Pinpoint the cell where the given text exists, returning its (x, y) midpoint coordinate. 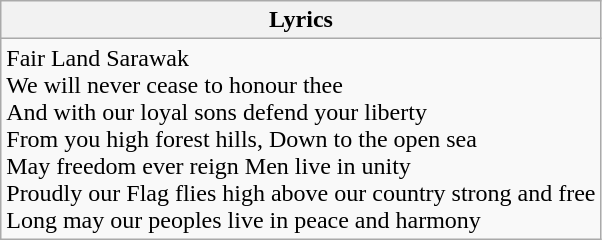
Lyrics (301, 20)
